Pinpoint the cell where the given text exists, returning its (X, Y) midpoint coordinate. 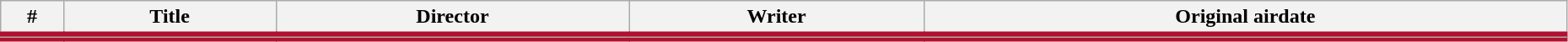
Original airdate (1245, 18)
# (32, 18)
Writer (777, 18)
Title (170, 18)
Director (452, 18)
